Return (X, Y) of the center of cell containing provided text 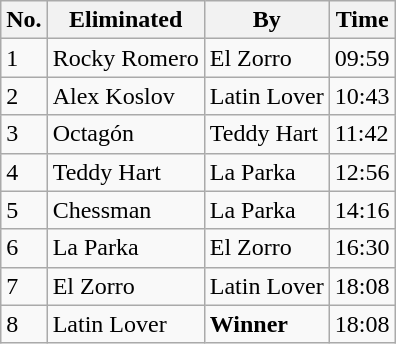
By (266, 20)
Eliminated (126, 20)
No. (24, 20)
Chessman (126, 210)
4 (24, 172)
09:59 (362, 58)
7 (24, 286)
14:16 (362, 210)
11:42 (362, 134)
12:56 (362, 172)
10:43 (362, 96)
8 (24, 324)
5 (24, 210)
2 (24, 96)
6 (24, 248)
1 (24, 58)
Alex Koslov (126, 96)
3 (24, 134)
Rocky Romero (126, 58)
Octagón (126, 134)
16:30 (362, 248)
Winner (266, 324)
Time (362, 20)
